Pinpoint the cell where the given text exists, returning its [x, y] midpoint coordinate. 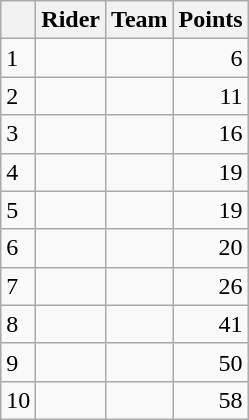
5 [18, 210]
26 [210, 286]
8 [18, 324]
Team [140, 20]
Points [210, 20]
3 [18, 134]
4 [18, 172]
Rider [71, 20]
41 [210, 324]
20 [210, 248]
58 [210, 400]
16 [210, 134]
7 [18, 286]
2 [18, 96]
11 [210, 96]
9 [18, 362]
50 [210, 362]
1 [18, 58]
10 [18, 400]
